Locate the cell with the specified text and output its (X, Y) center coordinate. 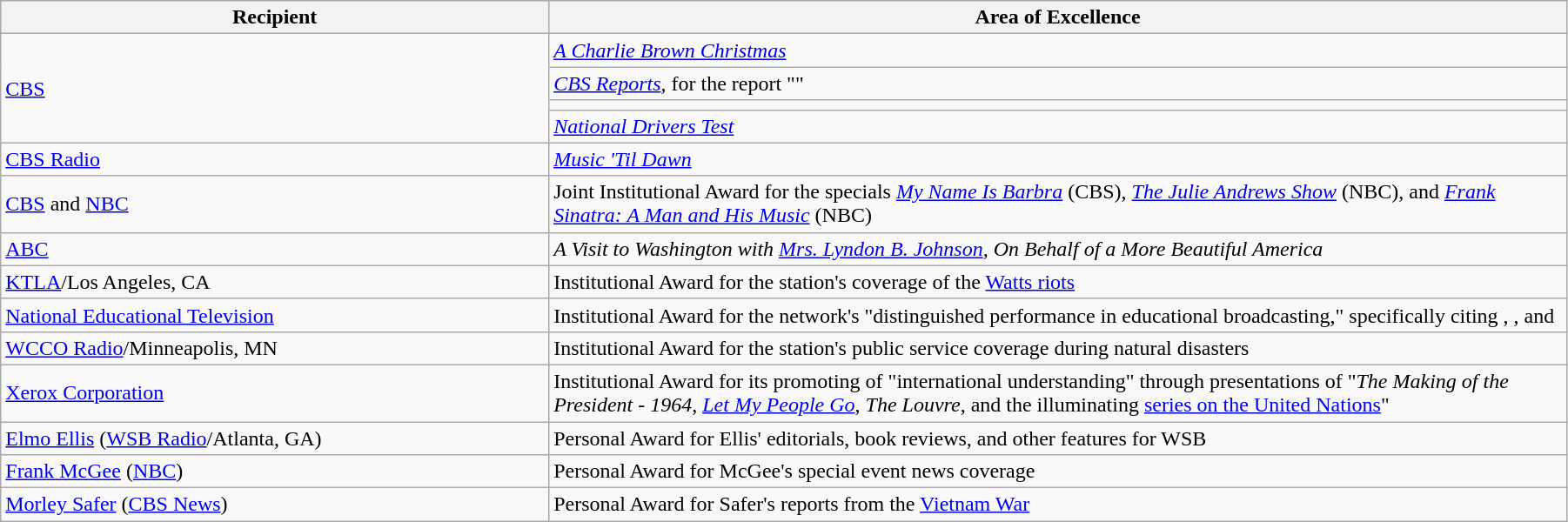
Personal Award for Ellis' editorials, book reviews, and other features for WSB (1058, 438)
National Educational Television (275, 315)
KTLA/Los Angeles, CA (275, 282)
CBS and NBC (275, 204)
Personal Award for McGee's special event news coverage (1058, 472)
Institutional Award for the network's "distinguished performance in educational broadcasting," specifically citing , , and (1058, 315)
Personal Award for Safer's reports from the Vietnam War (1058, 505)
CBS Reports, for the report "" (1058, 84)
Institutional Award for the station's coverage of the Watts riots (1058, 282)
Joint Institutional Award for the specials My Name Is Barbra (CBS), The Julie Andrews Show (NBC), and Frank Sinatra: A Man and His Music (NBC) (1058, 204)
Morley Safer (CBS News) (275, 505)
Institutional Award for the station's public service coverage during natural disasters (1058, 348)
A Charlie Brown Christmas (1058, 50)
Recipient (275, 17)
ABC (275, 249)
A Visit to Washington with Mrs. Lyndon B. Johnson, On Behalf of a More Beautiful America (1058, 249)
Xerox Corporation (275, 393)
Music 'Til Dawn (1058, 159)
WCCO Radio/Minneapolis, MN (275, 348)
National Drivers Test (1058, 126)
Elmo Ellis (WSB Radio/Atlanta, GA) (275, 438)
Area of Excellence (1058, 17)
CBS Radio (275, 159)
Frank McGee (NBC) (275, 472)
CBS (275, 89)
